Identify which cell holds the provided text, then report its [X, Y] central coordinate. 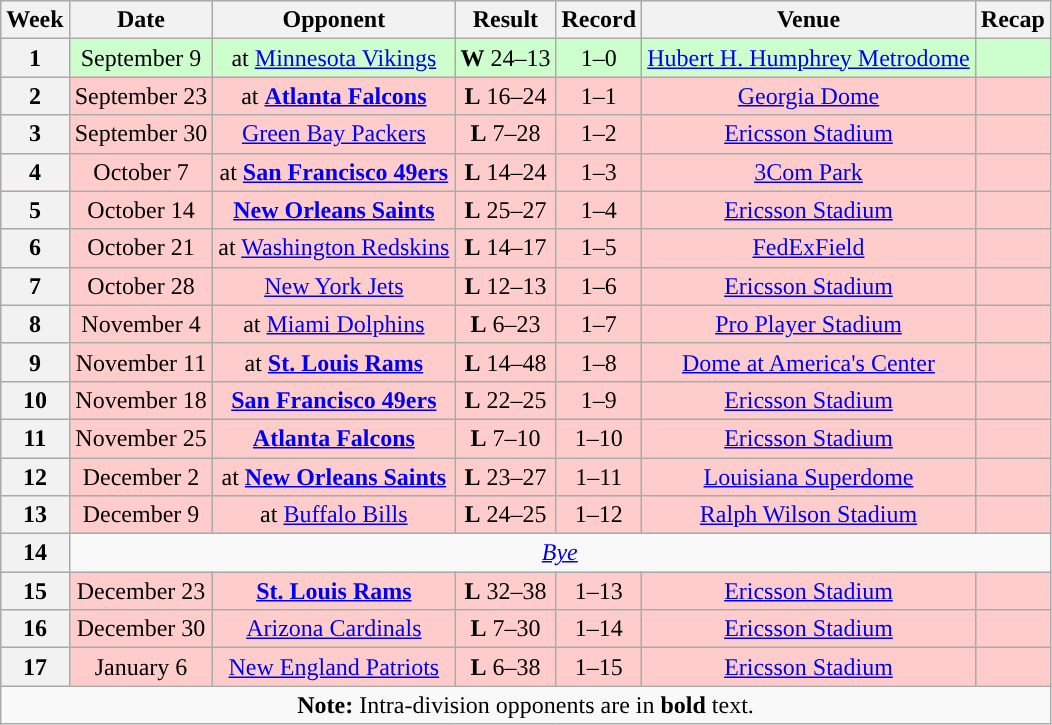
at Buffalo Bills [334, 515]
Bye [560, 553]
W 24–13 [506, 58]
4 [35, 172]
1–2 [599, 134]
1–15 [599, 667]
1–10 [599, 438]
Green Bay Packers [334, 134]
September 23 [141, 96]
Recap [1012, 20]
1–9 [599, 400]
L 12–13 [506, 286]
L 32–38 [506, 591]
Week [35, 20]
L 25–27 [506, 210]
Record [599, 20]
2 [35, 96]
1–5 [599, 248]
8 [35, 324]
Atlanta Falcons [334, 438]
at Washington Redskins [334, 248]
October 21 [141, 248]
Dome at America's Center [809, 362]
October 7 [141, 172]
6 [35, 248]
L 23–27 [506, 477]
1–14 [599, 629]
L 7–30 [506, 629]
December 30 [141, 629]
at San Francisco 49ers [334, 172]
December 2 [141, 477]
Hubert H. Humphrey Metrodome [809, 58]
New Orleans Saints [334, 210]
L 7–10 [506, 438]
October 28 [141, 286]
September 30 [141, 134]
16 [35, 629]
10 [35, 400]
17 [35, 667]
November 25 [141, 438]
Ralph Wilson Stadium [809, 515]
1–11 [599, 477]
L 14–24 [506, 172]
Georgia Dome [809, 96]
November 11 [141, 362]
3Com Park [809, 172]
Note: Intra-division opponents are in bold text. [526, 705]
1 [35, 58]
Venue [809, 20]
L 22–25 [506, 400]
L 24–25 [506, 515]
December 9 [141, 515]
9 [35, 362]
1–6 [599, 286]
New England Patriots [334, 667]
December 23 [141, 591]
1–7 [599, 324]
5 [35, 210]
at Miami Dolphins [334, 324]
San Francisco 49ers [334, 400]
Pro Player Stadium [809, 324]
1–4 [599, 210]
L 7–28 [506, 134]
1–1 [599, 96]
at Minnesota Vikings [334, 58]
11 [35, 438]
L 14–17 [506, 248]
Louisiana Superdome [809, 477]
1–13 [599, 591]
Opponent [334, 20]
St. Louis Rams [334, 591]
L 6–38 [506, 667]
14 [35, 553]
at Atlanta Falcons [334, 96]
October 14 [141, 210]
L 16–24 [506, 96]
FedExField [809, 248]
September 9 [141, 58]
November 18 [141, 400]
L 14–48 [506, 362]
L 6–23 [506, 324]
January 6 [141, 667]
13 [35, 515]
Result [506, 20]
15 [35, 591]
Date [141, 20]
1–3 [599, 172]
3 [35, 134]
New York Jets [334, 286]
1–0 [599, 58]
1–12 [599, 515]
1–8 [599, 362]
November 4 [141, 324]
12 [35, 477]
7 [35, 286]
Arizona Cardinals [334, 629]
at New Orleans Saints [334, 477]
at St. Louis Rams [334, 362]
